From the cell containing the given text, extract its center point as [X, Y] coordinate. 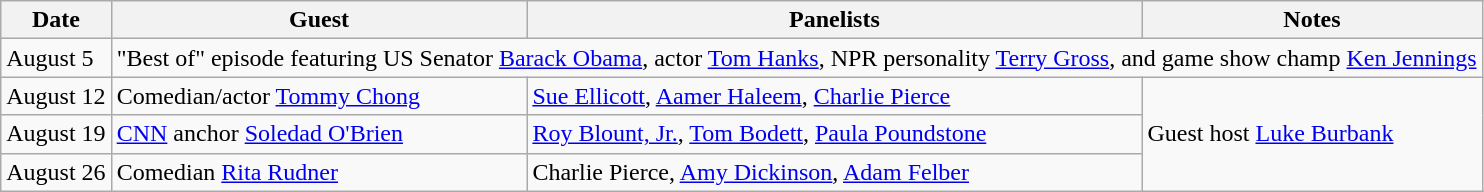
August 5 [56, 58]
August 26 [56, 172]
August 19 [56, 134]
Panelists [834, 20]
Comedian/actor Tommy Chong [319, 96]
Notes [1312, 20]
Roy Blount, Jr., Tom Bodett, Paula Poundstone [834, 134]
"Best of" episode featuring US Senator Barack Obama, actor Tom Hanks, NPR personality Terry Gross, and game show champ Ken Jennings [796, 58]
Date [56, 20]
CNN anchor Soledad O'Brien [319, 134]
Sue Ellicott, Aamer Haleem, Charlie Pierce [834, 96]
Guest [319, 20]
Guest host Luke Burbank [1312, 134]
August 12 [56, 96]
Charlie Pierce, Amy Dickinson, Adam Felber [834, 172]
Comedian Rita Rudner [319, 172]
